Detect which cell encompasses the target text, then output its [X, Y] center coordinate. 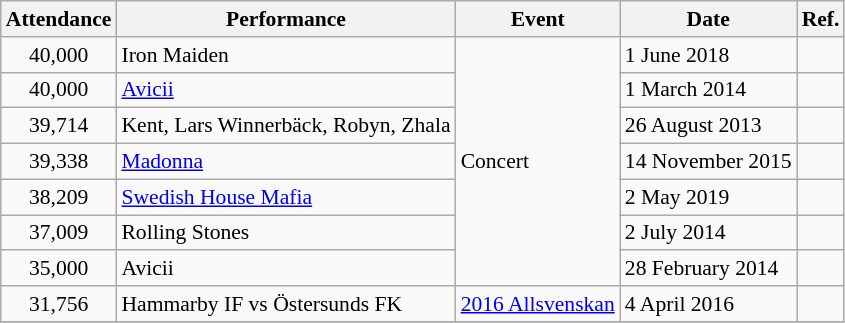
2 July 2014 [708, 233]
Performance [286, 19]
2016 Allsvenskan [538, 304]
31,756 [59, 304]
Date [708, 19]
Madonna [286, 162]
1 June 2018 [708, 55]
Swedish House Mafia [286, 197]
37,009 [59, 233]
Ref. [821, 19]
28 February 2014 [708, 269]
26 August 2013 [708, 126]
39,714 [59, 126]
4 April 2016 [708, 304]
Event [538, 19]
Attendance [59, 19]
35,000 [59, 269]
Rolling Stones [286, 233]
Concert [538, 162]
2 May 2019 [708, 197]
Kent, Lars Winnerbäck, Robyn, Zhala [286, 126]
Hammarby IF vs Östersunds FK [286, 304]
Iron Maiden [286, 55]
38,209 [59, 197]
39,338 [59, 162]
1 March 2014 [708, 90]
14 November 2015 [708, 162]
